Locate the cell with the specified text and output its [x, y] center coordinate. 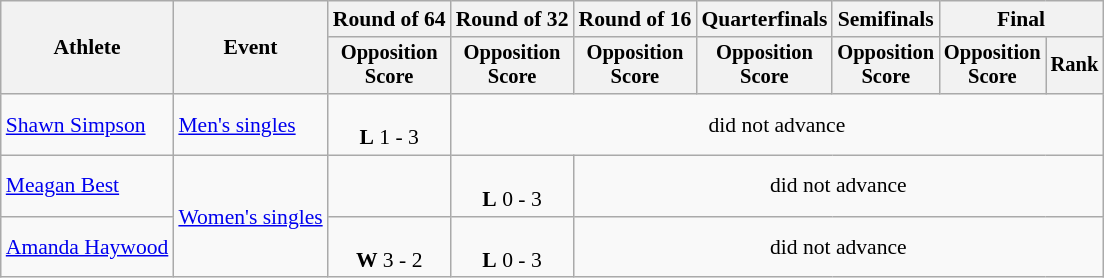
L 1 - 3 [390, 124]
Round of 64 [390, 19]
Semifinals [886, 19]
Shawn Simpson [88, 124]
W 3 - 2 [390, 248]
Quarterfinals [764, 19]
Meagan Best [88, 186]
Round of 32 [512, 19]
Final [1021, 19]
Athlete [88, 48]
Rank [1075, 66]
Men's singles [250, 124]
Women's singles [250, 217]
Round of 16 [634, 19]
Event [250, 48]
Amanda Haywood [88, 248]
